Identify which cell holds the provided text, then report its [X, Y] central coordinate. 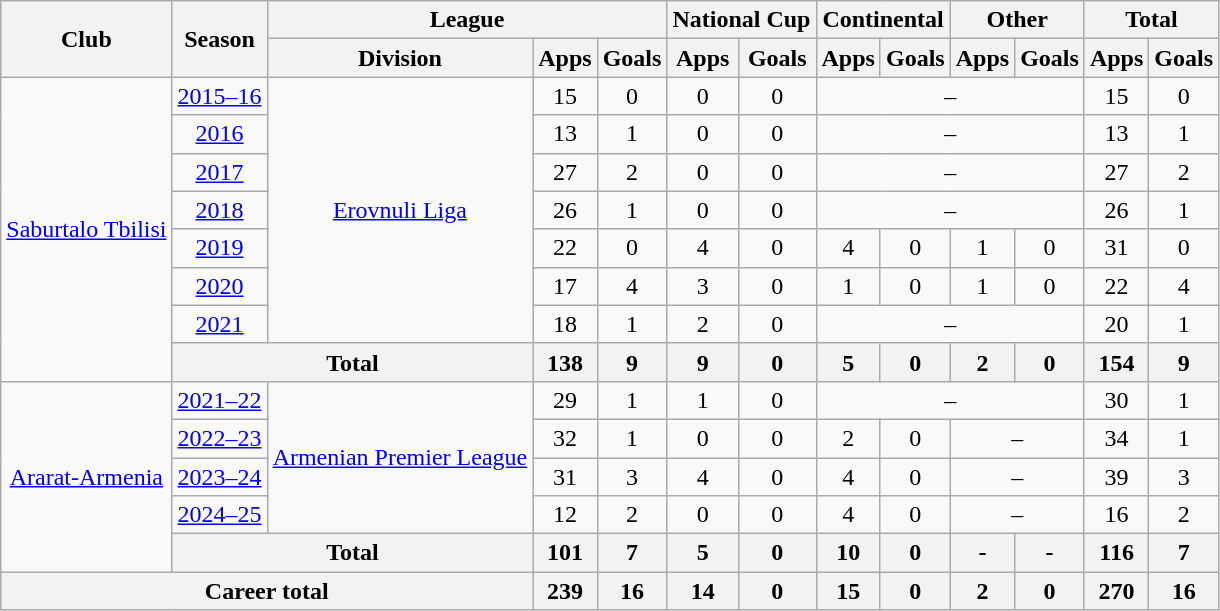
101 [565, 553]
17 [565, 286]
Continental [883, 20]
34 [1116, 438]
138 [565, 362]
Club [86, 39]
National Cup [742, 20]
2023–24 [220, 477]
Erovnuli Liga [400, 210]
2020 [220, 286]
32 [565, 438]
2019 [220, 248]
12 [565, 515]
2021–22 [220, 400]
Career total [267, 591]
116 [1116, 553]
Ararat-Armenia [86, 476]
Season [220, 39]
2016 [220, 134]
10 [848, 553]
14 [703, 591]
2022–23 [220, 438]
2017 [220, 172]
2021 [220, 324]
Saburtalo Tbilisi [86, 229]
2015–16 [220, 96]
39 [1116, 477]
30 [1116, 400]
18 [565, 324]
20 [1116, 324]
Other [1017, 20]
154 [1116, 362]
2024–25 [220, 515]
Armenian Premier League [400, 457]
2018 [220, 210]
Division [400, 58]
League [467, 20]
29 [565, 400]
239 [565, 591]
270 [1116, 591]
